Find where the given text appears and provide that cell's center as [X, Y] coordinate. 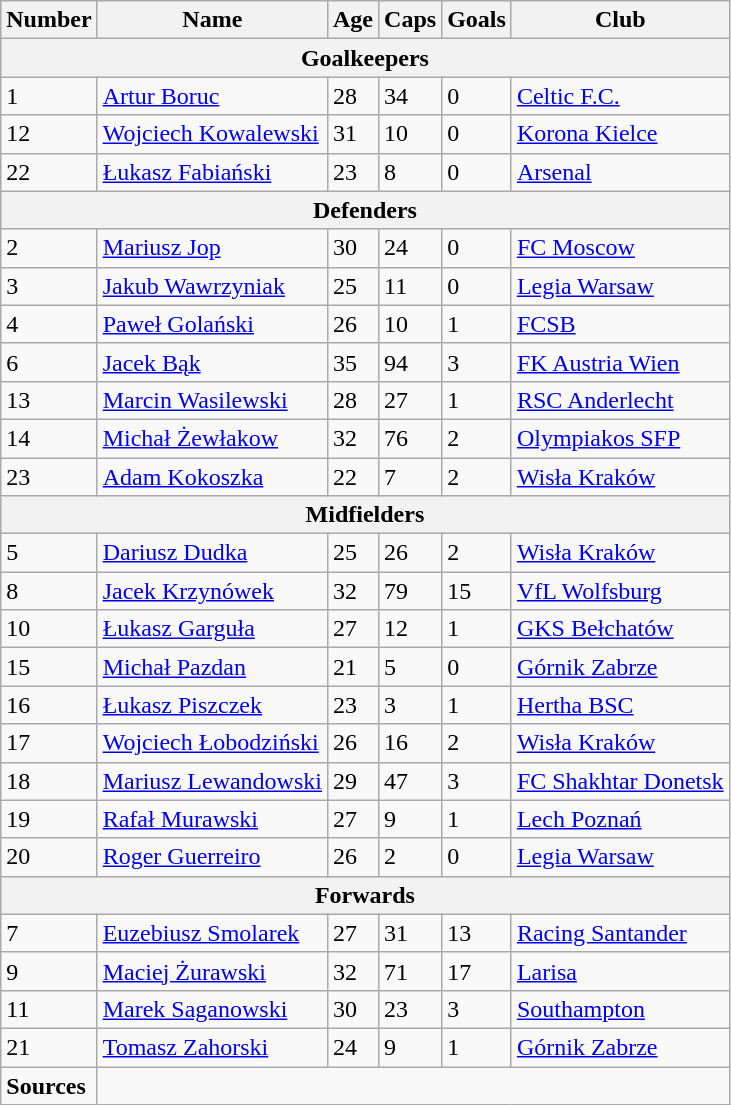
Club [620, 20]
Larisa [620, 971]
Celtic F.C. [620, 96]
Sources [49, 1085]
20 [49, 857]
Arsenal [620, 172]
47 [410, 781]
76 [410, 438]
Marek Saganowski [212, 1009]
29 [352, 781]
Łukasz Piszczek [212, 705]
Korona Kielce [620, 134]
19 [49, 819]
Midfielders [365, 515]
Racing Santander [620, 933]
Olympiakos SFP [620, 438]
Lech Poznań [620, 819]
Name [212, 20]
94 [410, 362]
79 [410, 591]
Tomasz Zahorski [212, 1047]
Łukasz Fabiański [212, 172]
FCSB [620, 324]
FC Moscow [620, 248]
Caps [410, 20]
Dariusz Dudka [212, 553]
Number [49, 20]
Maciej Żurawski [212, 971]
Łukasz Garguła [212, 629]
Paweł Golański [212, 324]
Adam Kokoszka [212, 477]
4 [49, 324]
Forwards [365, 895]
34 [410, 96]
Southampton [620, 1009]
FC Shakhtar Donetsk [620, 781]
Age [352, 20]
Wojciech Łobodziński [212, 743]
Michał Żewłakow [212, 438]
Euzebiusz Smolarek [212, 933]
Michał Pazdan [212, 667]
Goalkeepers [365, 58]
Hertha BSC [620, 705]
18 [49, 781]
Rafał Murawski [212, 819]
Marcin Wasilewski [212, 400]
VfL Wolfsburg [620, 591]
Roger Guerreiro [212, 857]
6 [49, 362]
GKS Bełchatów [620, 629]
FK Austria Wien [620, 362]
14 [49, 438]
Goals [477, 20]
Defenders [365, 210]
Artur Boruc [212, 96]
Mariusz Jop [212, 248]
35 [352, 362]
RSC Anderlecht [620, 400]
Jacek Bąk [212, 362]
Mariusz Lewandowski [212, 781]
71 [410, 971]
Jakub Wawrzyniak [212, 286]
Wojciech Kowalewski [212, 134]
Jacek Krzynówek [212, 591]
